Output the (X, Y) coordinate of the center of the cell containing the given text.  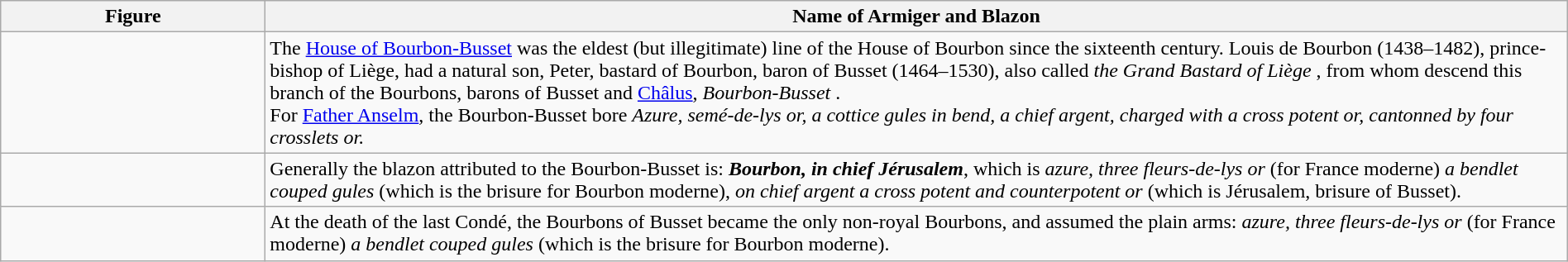
Figure (133, 17)
Name of Armiger and Blazon (916, 17)
